Provide the (x, y) coordinate of the cell's center where the given text is located.  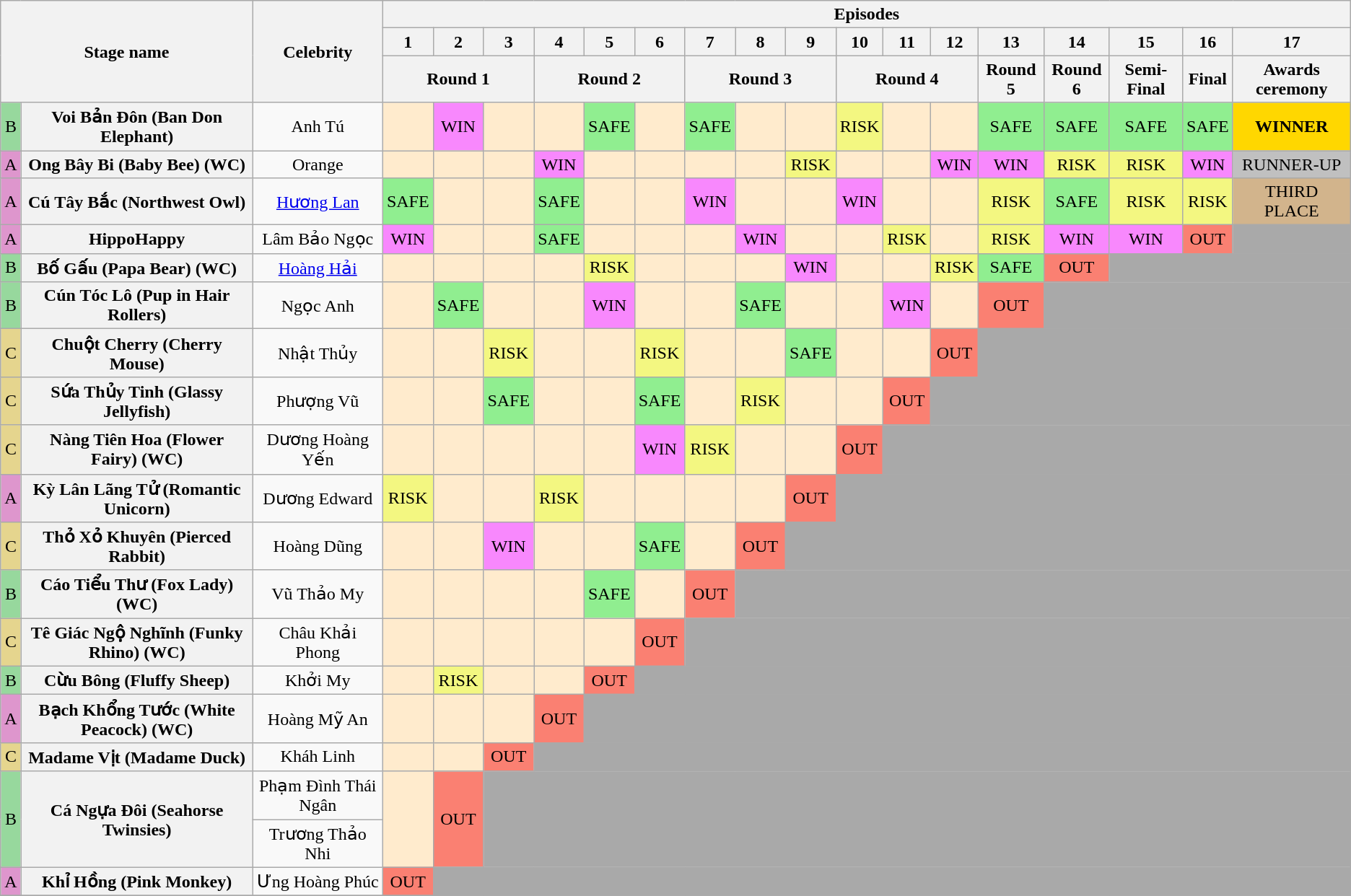
Orange (318, 164)
Ong Bây Bi (Baby Bee) (WC) (137, 164)
Cún Tóc Lô (Pup in Hair Rollers) (137, 306)
Sứa Thủy Tinh (Glassy Jellyfish) (137, 401)
Hương Lan (318, 202)
Khởi My (318, 680)
Episodes (866, 14)
Châu Khải Phong (318, 642)
Phạm Đình Thái Ngân (318, 795)
Round 1 (458, 79)
Cá Ngựa Đôi (Seahorse Twinsies) (137, 820)
Ngọc Anh (318, 306)
Kỳ Lân Lãng Tử (Romantic Unicorn) (137, 498)
13 (1010, 42)
WINNER (1292, 127)
Awards ceremony (1292, 79)
Voi Bản Đôn (Ban Don Elephant) (137, 127)
Trương Thảo Nhi (318, 844)
14 (1077, 42)
Round 2 (609, 79)
Cáo Tiểu Thư (Fox Lady) (WC) (137, 594)
4 (559, 42)
3 (509, 42)
Chuột Cherry (Cherry Mouse) (137, 353)
Nhật Thủy (318, 353)
Stage name (127, 52)
17 (1292, 42)
1 (408, 42)
2 (458, 42)
Celebrity (318, 52)
Vũ Thảo My (318, 594)
Hoàng Mỹ An (318, 719)
Round 3 (761, 79)
RUNNER-UP (1292, 164)
Hoàng Dũng (318, 547)
Anh Tú (318, 127)
Round 5 (1010, 79)
Cừu Bông (Fluffy Sheep) (137, 680)
15 (1146, 42)
16 (1207, 42)
THIRD PLACE (1292, 202)
Kháh Linh (318, 757)
8 (761, 42)
Semi-Final (1146, 79)
Final (1207, 79)
Ưng Hoàng Phúc (318, 882)
HippoHappy (137, 240)
Thỏ Xỏ Khuyên (Pierced Rabbit) (137, 547)
Phượng Vũ (318, 401)
7 (710, 42)
6 (660, 42)
9 (810, 42)
Lâm Bảo Ngọc (318, 240)
Tê Giác Ngộ Nghĩnh (Funky Rhino) (WC) (137, 642)
Hoàng Hải (318, 268)
11 (907, 42)
Round 4 (906, 79)
Nàng Tiên Hoa (Flower Fairy) (WC) (137, 449)
Bố Gấu (Papa Bear) (WC) (137, 268)
12 (955, 42)
Round 6 (1077, 79)
Cú Tây Bắc (Northwest Owl) (137, 202)
Dương Hoàng Yến (318, 449)
Bạch Khổng Tước (White Peacock) (WC) (137, 719)
10 (860, 42)
Dương Edward (318, 498)
Khỉ Hồng (Pink Monkey) (137, 882)
Madame Vịt (Madame Duck) (137, 757)
5 (609, 42)
